Find where the given text appears and provide that cell's center as (x, y) coordinate. 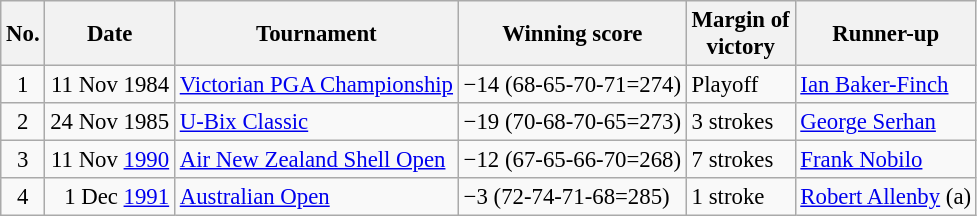
Margin ofvictory (740, 34)
Playoff (740, 85)
Victorian PGA Championship (316, 85)
2 (23, 122)
Tournament (316, 34)
Ian Baker-Finch (886, 85)
Frank Nobilo (886, 160)
3 strokes (740, 122)
No. (23, 34)
11 Nov 1984 (110, 85)
Australian Open (316, 197)
Robert Allenby (a) (886, 197)
1 stroke (740, 197)
−12 (67-65-66-70=268) (572, 160)
7 strokes (740, 160)
Air New Zealand Shell Open (316, 160)
−3 (72-74-71-68=285) (572, 197)
−19 (70-68-70-65=273) (572, 122)
U-Bix Classic (316, 122)
24 Nov 1985 (110, 122)
Date (110, 34)
−14 (68-65-70-71=274) (572, 85)
Winning score (572, 34)
11 Nov 1990 (110, 160)
1 Dec 1991 (110, 197)
3 (23, 160)
George Serhan (886, 122)
1 (23, 85)
Runner-up (886, 34)
4 (23, 197)
